Scan for the cell matching the given text and deliver its (x, y) coordinate at center. 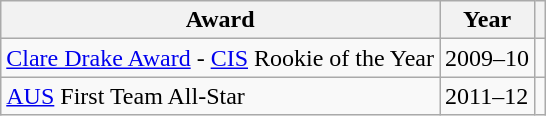
2009–10 (488, 58)
Award (220, 20)
AUS First Team All-Star (220, 96)
2011–12 (488, 96)
Year (488, 20)
Clare Drake Award - CIS Rookie of the Year (220, 58)
